Return the [x, y] coordinate for the center point of the cell that contains the specified text.  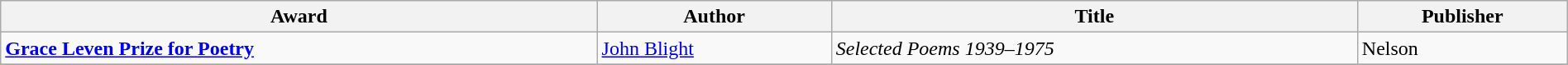
Nelson [1462, 48]
Grace Leven Prize for Poetry [299, 48]
Award [299, 17]
Author [715, 17]
Selected Poems 1939–1975 [1094, 48]
John Blight [715, 48]
Publisher [1462, 17]
Title [1094, 17]
